Find where the given text appears and provide that cell's center as [x, y] coordinate. 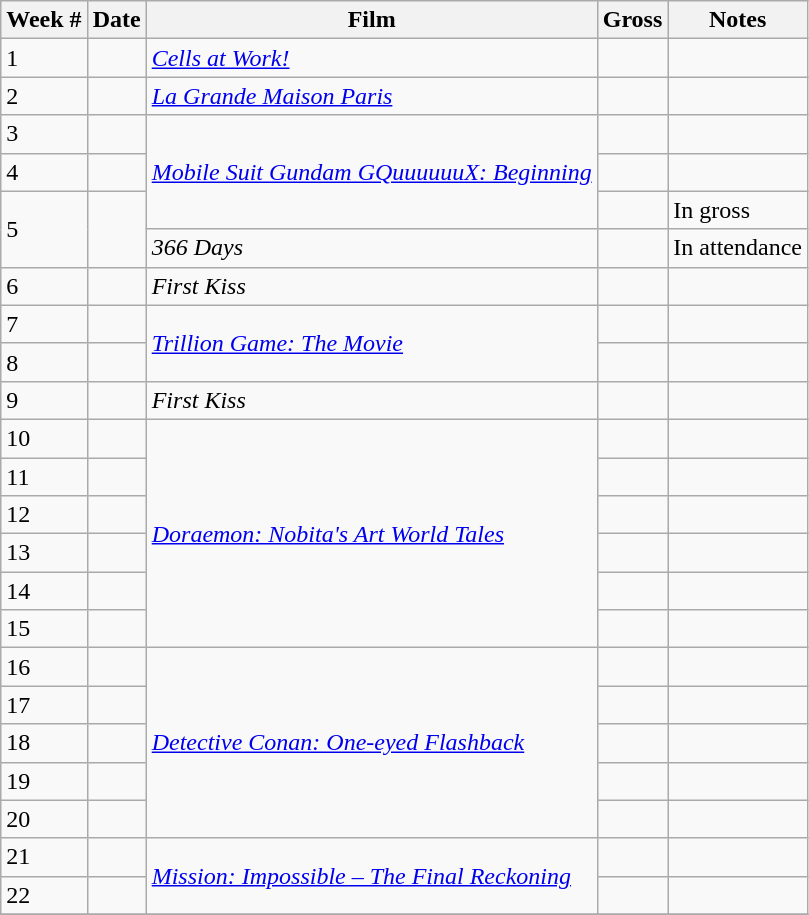
19 [44, 781]
11 [44, 477]
In gross [738, 210]
4 [44, 172]
366 Days [372, 248]
20 [44, 819]
Mobile Suit Gundam GQuuuuuuX: Beginning [372, 172]
Gross [632, 20]
7 [44, 324]
Week # [44, 20]
Doraemon: Nobita's Art World Tales [372, 533]
La Grande Maison Paris [372, 96]
15 [44, 629]
In attendance [738, 248]
Film [372, 20]
5 [44, 229]
Trillion Game: The Movie [372, 343]
22 [44, 895]
Date [116, 20]
8 [44, 362]
13 [44, 553]
16 [44, 667]
3 [44, 134]
21 [44, 857]
Mission: Impossible – The Final Reckoning [372, 876]
Notes [738, 20]
10 [44, 438]
9 [44, 400]
6 [44, 286]
12 [44, 515]
1 [44, 58]
2 [44, 96]
17 [44, 705]
Cells at Work! [372, 58]
18 [44, 743]
14 [44, 591]
Detective Conan: One-eyed Flashback [372, 743]
